Detect which cell encompasses the target text, then output its (X, Y) center coordinate. 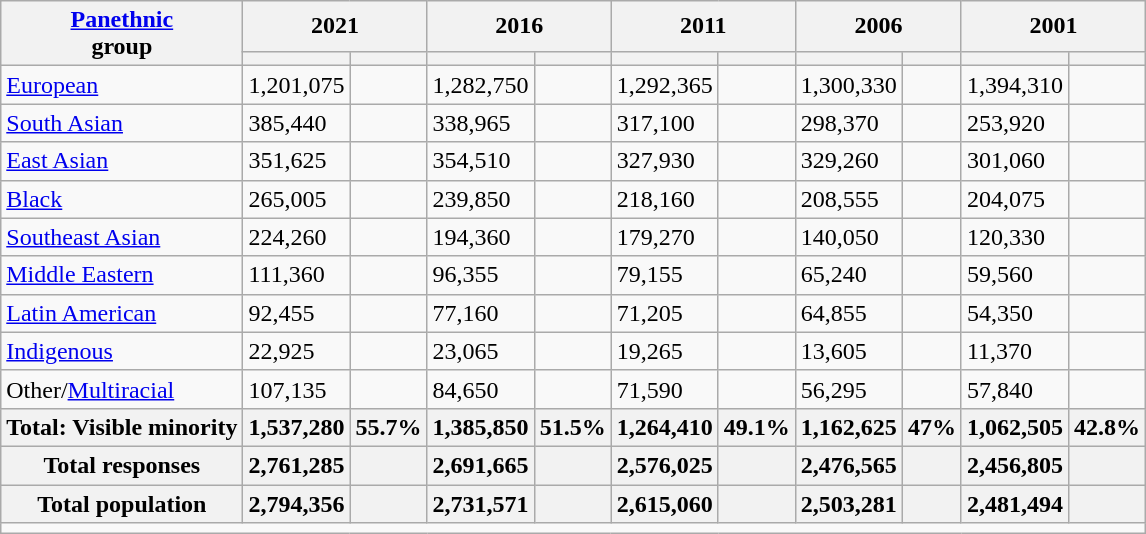
Middle Eastern (122, 275)
179,270 (664, 237)
Total: Visible minority (122, 427)
East Asian (122, 161)
140,050 (848, 237)
23,065 (480, 351)
79,155 (664, 275)
1,282,750 (480, 85)
47% (932, 427)
2,731,571 (480, 503)
111,360 (296, 275)
84,650 (480, 389)
Total population (122, 503)
2,456,805 (1014, 465)
77,160 (480, 313)
65,240 (848, 275)
338,965 (480, 123)
11,370 (1014, 351)
2,503,281 (848, 503)
1,264,410 (664, 427)
13,605 (848, 351)
2,761,285 (296, 465)
239,850 (480, 199)
2016 (519, 26)
2,794,356 (296, 503)
1,162,625 (848, 427)
49.1% (756, 427)
218,160 (664, 199)
South Asian (122, 123)
Panethnicgroup (122, 34)
71,205 (664, 313)
1,292,365 (664, 85)
64,855 (848, 313)
59,560 (1014, 275)
1,394,310 (1014, 85)
56,295 (848, 389)
385,440 (296, 123)
317,100 (664, 123)
Indigenous (122, 351)
54,350 (1014, 313)
19,265 (664, 351)
Latin American (122, 313)
57,840 (1014, 389)
1,537,280 (296, 427)
208,555 (848, 199)
2,615,060 (664, 503)
96,355 (480, 275)
253,920 (1014, 123)
2,576,025 (664, 465)
Southeast Asian (122, 237)
2021 (335, 26)
2001 (1053, 26)
327,930 (664, 161)
1,385,850 (480, 427)
2,691,665 (480, 465)
Other/Multiracial (122, 389)
194,360 (480, 237)
2006 (878, 26)
92,455 (296, 313)
51.5% (572, 427)
265,005 (296, 199)
107,135 (296, 389)
2011 (703, 26)
354,510 (480, 161)
1,062,505 (1014, 427)
1,300,330 (848, 85)
224,260 (296, 237)
204,075 (1014, 199)
42.8% (1108, 427)
71,590 (664, 389)
Total responses (122, 465)
301,060 (1014, 161)
120,330 (1014, 237)
298,370 (848, 123)
2,481,494 (1014, 503)
22,925 (296, 351)
329,260 (848, 161)
2,476,565 (848, 465)
Black (122, 199)
351,625 (296, 161)
1,201,075 (296, 85)
55.7% (388, 427)
European (122, 85)
